Determine the (X, Y) coordinate at the center of the cell enclosing the given text.  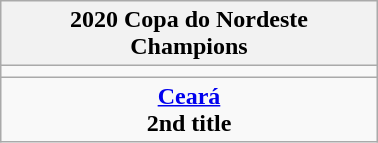
2020 Copa do NordesteChampions (189, 34)
Ceará2nd title (189, 110)
